Return (x, y) of the center of cell containing provided text 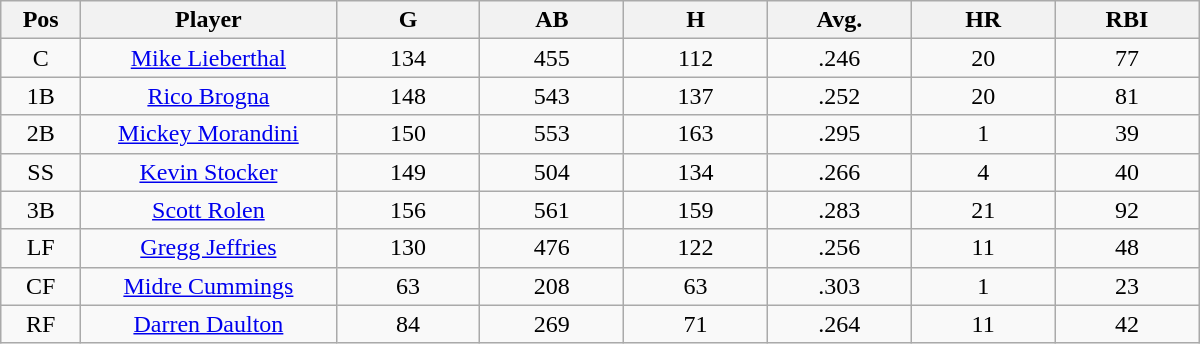
Player (209, 20)
Darren Daulton (209, 324)
148 (408, 96)
42 (1127, 324)
3B (41, 210)
112 (696, 58)
.264 (839, 324)
AB (552, 20)
48 (1127, 248)
LF (41, 248)
C (41, 58)
Mike Lieberthal (209, 58)
HR (983, 20)
81 (1127, 96)
RBI (1127, 20)
Pos (41, 20)
RF (41, 324)
.256 (839, 248)
.266 (839, 172)
159 (696, 210)
71 (696, 324)
H (696, 20)
1B (41, 96)
.303 (839, 286)
Mickey Morandini (209, 134)
40 (1127, 172)
.283 (839, 210)
23 (1127, 286)
2B (41, 134)
.252 (839, 96)
G (408, 20)
Avg. (839, 20)
561 (552, 210)
150 (408, 134)
Midre Cummings (209, 286)
.246 (839, 58)
92 (1127, 210)
269 (552, 324)
SS (41, 172)
CF (41, 286)
21 (983, 210)
Kevin Stocker (209, 172)
130 (408, 248)
4 (983, 172)
163 (696, 134)
476 (552, 248)
Scott Rolen (209, 210)
543 (552, 96)
455 (552, 58)
504 (552, 172)
39 (1127, 134)
137 (696, 96)
156 (408, 210)
208 (552, 286)
77 (1127, 58)
.295 (839, 134)
149 (408, 172)
122 (696, 248)
553 (552, 134)
84 (408, 324)
Gregg Jeffries (209, 248)
Rico Brogna (209, 96)
